Capture the cell that displays the provided text and extract its (x, y) central coordinate. 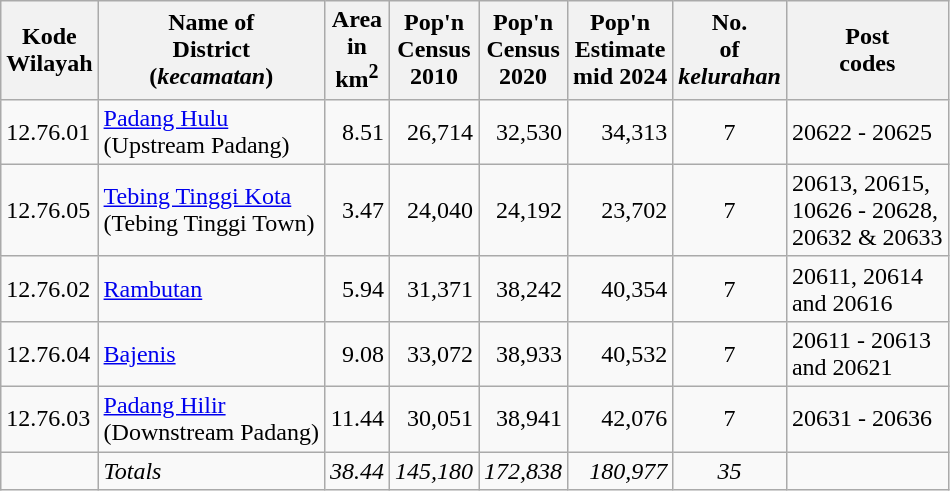
172,838 (524, 471)
Pop'nCensus2010 (434, 50)
5.94 (356, 288)
38,242 (524, 288)
3.47 (356, 210)
24,040 (434, 210)
12.76.04 (50, 354)
Totals (211, 471)
40,354 (620, 288)
38.44 (356, 471)
8.51 (356, 132)
Tebing Tinggi Kota (Tebing Tinggi Town) (211, 210)
Pop'nEstimatemid 2024 (620, 50)
Padang Hilir (Downstream Padang) (211, 420)
12.76.01 (50, 132)
33,072 (434, 354)
Postcodes (867, 50)
24,192 (524, 210)
Padang Hulu (Upstream Padang) (211, 132)
9.08 (356, 354)
Kode Wilayah (50, 50)
20631 - 20636 (867, 420)
Rambutan (211, 288)
11.44 (356, 420)
35 (730, 471)
40,532 (620, 354)
Bajenis (211, 354)
34,313 (620, 132)
20611, 20614 and 20616 (867, 288)
26,714 (434, 132)
20622 - 20625 (867, 132)
31,371 (434, 288)
180,977 (620, 471)
38,933 (524, 354)
Pop'nCensus2020 (524, 50)
No. ofkelurahan (730, 50)
12.76.02 (50, 288)
20613, 20615,10626 - 20628,20632 & 20633 (867, 210)
38,941 (524, 420)
Area in km2 (356, 50)
20611 - 20613and 20621 (867, 354)
23,702 (620, 210)
30,051 (434, 420)
12.76.03 (50, 420)
42,076 (620, 420)
Name ofDistrict(kecamatan) (211, 50)
32,530 (524, 132)
145,180 (434, 471)
12.76.05 (50, 210)
